Output the [x, y] coordinate of the center of the cell containing the given text.  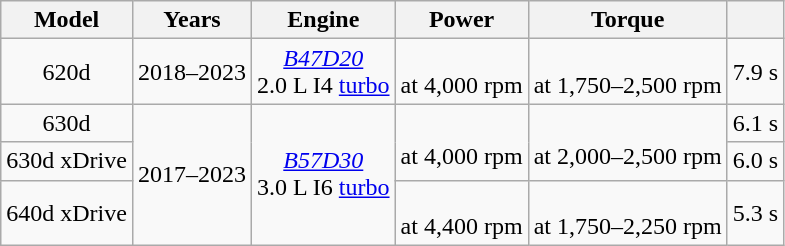
Engine [324, 20]
6.1 s [755, 123]
B47D20 2.0 L I4 turbo [324, 72]
at 4,400 rpm [462, 212]
2018–2023 [192, 72]
Years [192, 20]
620d [67, 72]
630d [67, 123]
630d xDrive [67, 161]
at 1,750–2,250 rpm [628, 212]
5.3 s [755, 212]
6.0 s [755, 161]
Power [462, 20]
2017–2023 [192, 174]
at 2,000–2,500 rpm [628, 142]
640d xDrive [67, 212]
Torque [628, 20]
7.9 s [755, 72]
at 1,750–2,500 rpm [628, 72]
B57D30 3.0 L I6 turbo [324, 174]
Model [67, 20]
